Detect which cell encompasses the target text, then output its (X, Y) center coordinate. 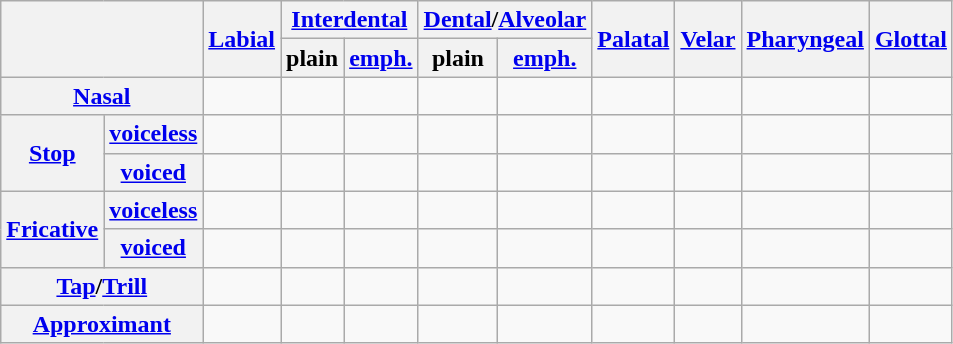
Stop (52, 153)
Pharyngeal (805, 39)
Velar (708, 39)
Nasal (102, 96)
Labial (242, 39)
Palatal (634, 39)
Interdental (350, 20)
Fricative (52, 229)
Dental/Alveolar (505, 20)
Approximant (102, 324)
Tap/Trill (102, 286)
Glottal (910, 39)
